Search for the cell housing the specified text and yield its (x, y) center coordinate. 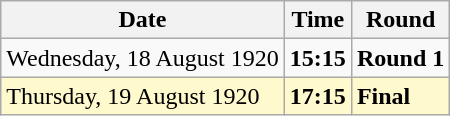
Date (143, 20)
Thursday, 19 August 1920 (143, 96)
Final (400, 96)
Round (400, 20)
Round 1 (400, 58)
Time (318, 20)
17:15 (318, 96)
Wednesday, 18 August 1920 (143, 58)
15:15 (318, 58)
